Provide the [X, Y] coordinate of the cell's center where the given text is located.  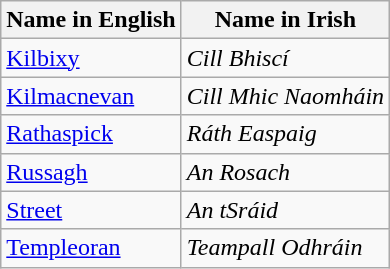
Kilbixy [91, 58]
An Rosach [285, 172]
Templeoran [91, 248]
Name in Irish [285, 20]
Kilmacnevan [91, 96]
Cill Bhiscí [285, 58]
Street [91, 210]
Name in English [91, 20]
Rathaspick [91, 134]
An tSráid [285, 210]
Teampall Odhráin [285, 248]
Russagh [91, 172]
Ráth Easpaig [285, 134]
Cill Mhic Naomháin [285, 96]
